Extract the [X, Y] coordinate from the center of the cell holding the provided text.  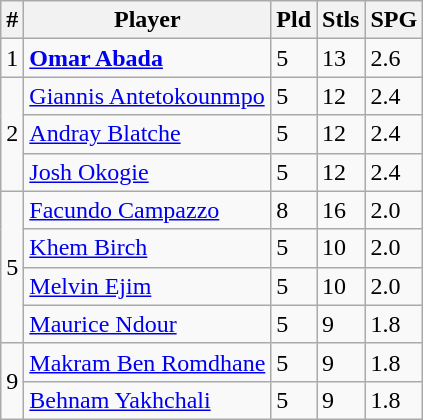
Khem Birch [148, 248]
Melvin Ejim [148, 286]
Josh Okogie [148, 172]
Pld [294, 20]
8 [294, 210]
Maurice Ndour [148, 324]
Stls [341, 20]
2 [12, 134]
13 [341, 58]
Giannis Antetokounmpo [148, 96]
16 [341, 210]
Andray Blatche [148, 134]
Facundo Campazzo [148, 210]
SPG [394, 20]
# [12, 20]
Behnam Yakhchali [148, 400]
Player [148, 20]
Omar Abada [148, 58]
Makram Ben Romdhane [148, 362]
1 [12, 58]
2.6 [394, 58]
